Locate the cell with the specified text and output its [x, y] center coordinate. 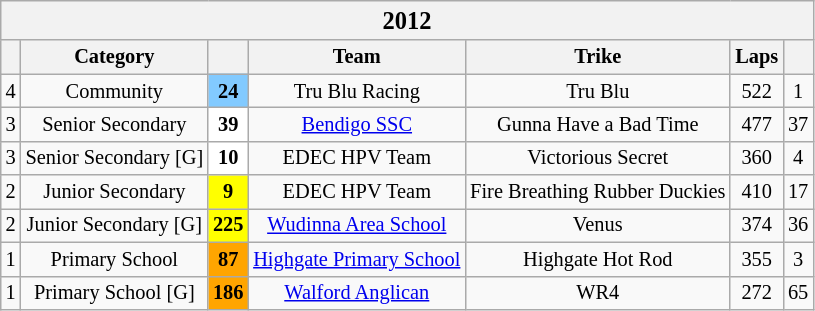
Highgate Primary School [356, 259]
Community [114, 91]
Bendigo SSC [356, 124]
Primary School [114, 259]
17 [798, 192]
360 [756, 158]
Walford Anglican [356, 293]
Senior Secondary [114, 124]
Highgate Hot Rod [598, 259]
Wudinna Area School [356, 225]
2012 [407, 20]
Tru Blu Racing [356, 91]
Tru Blu [598, 91]
374 [756, 225]
Senior Secondary [G] [114, 158]
Gunna Have a Bad Time [598, 124]
272 [756, 293]
24 [228, 91]
10 [228, 158]
36 [798, 225]
225 [228, 225]
Trike [598, 57]
Fire Breathing Rubber Duckies [598, 192]
Primary School [G] [114, 293]
39 [228, 124]
522 [756, 91]
Victorious Secret [598, 158]
186 [228, 293]
87 [228, 259]
Junior Secondary [G] [114, 225]
37 [798, 124]
477 [756, 124]
410 [756, 192]
Team [356, 57]
WR4 [598, 293]
Laps [756, 57]
Junior Secondary [114, 192]
355 [756, 259]
9 [228, 192]
Venus [598, 225]
65 [798, 293]
Category [114, 57]
